Pinpoint the cell where the given text exists, returning its [x, y] midpoint coordinate. 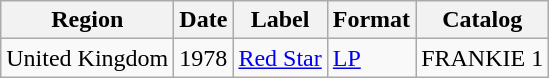
Catalog [482, 20]
LP [371, 58]
FRANKIE 1 [482, 58]
Label [280, 20]
1978 [204, 58]
Date [204, 20]
Format [371, 20]
Red Star [280, 58]
United Kingdom [88, 58]
Region [88, 20]
